Identify which cell holds the provided text, then report its (x, y) central coordinate. 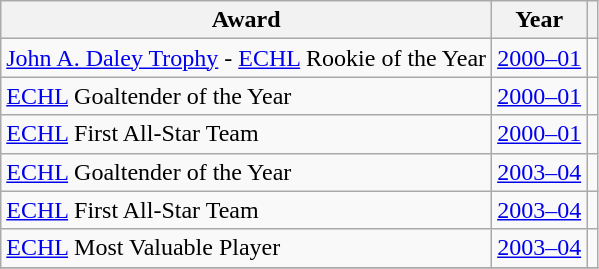
Award (246, 20)
Year (540, 20)
ECHL Most Valuable Player (246, 248)
John A. Daley Trophy - ECHL Rookie of the Year (246, 58)
